Provide the [X, Y] coordinate of the cell's center where the given text is located.  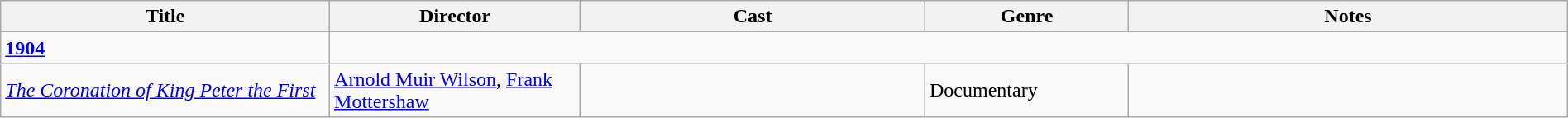
Arnold Muir Wilson, Frank Mottershaw [455, 91]
Director [455, 17]
Genre [1026, 17]
Cast [753, 17]
1904 [165, 48]
The Coronation of King Peter the First [165, 91]
Documentary [1026, 91]
Title [165, 17]
Notes [1348, 17]
